From the cell containing the given text, extract its center point as [x, y] coordinate. 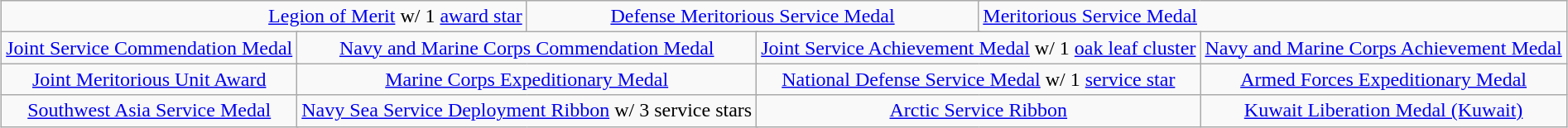
Navy Sea Service Deployment Ribbon w/ 3 service stars [527, 111]
National Defense Service Medal w/ 1 service star [979, 79]
Kuwait Liberation Medal (Kuwait) [1383, 111]
Joint Meritorious Unit Award [149, 79]
Joint Service Achievement Medal w/ 1 oak leaf cluster [979, 48]
Legion of Merit w/ 1 award star [264, 17]
Meritorious Service Medal [1272, 17]
Armed Forces Expeditionary Medal [1383, 79]
Defense Meritorious Service Medal [753, 17]
Marine Corps Expeditionary Medal [527, 79]
Joint Service Commendation Medal [149, 48]
Navy and Marine Corps Achievement Medal [1383, 48]
Arctic Service Ribbon [979, 111]
Navy and Marine Corps Commendation Medal [527, 48]
Southwest Asia Service Medal [149, 111]
